From the cell containing the given text, extract its center point as (x, y) coordinate. 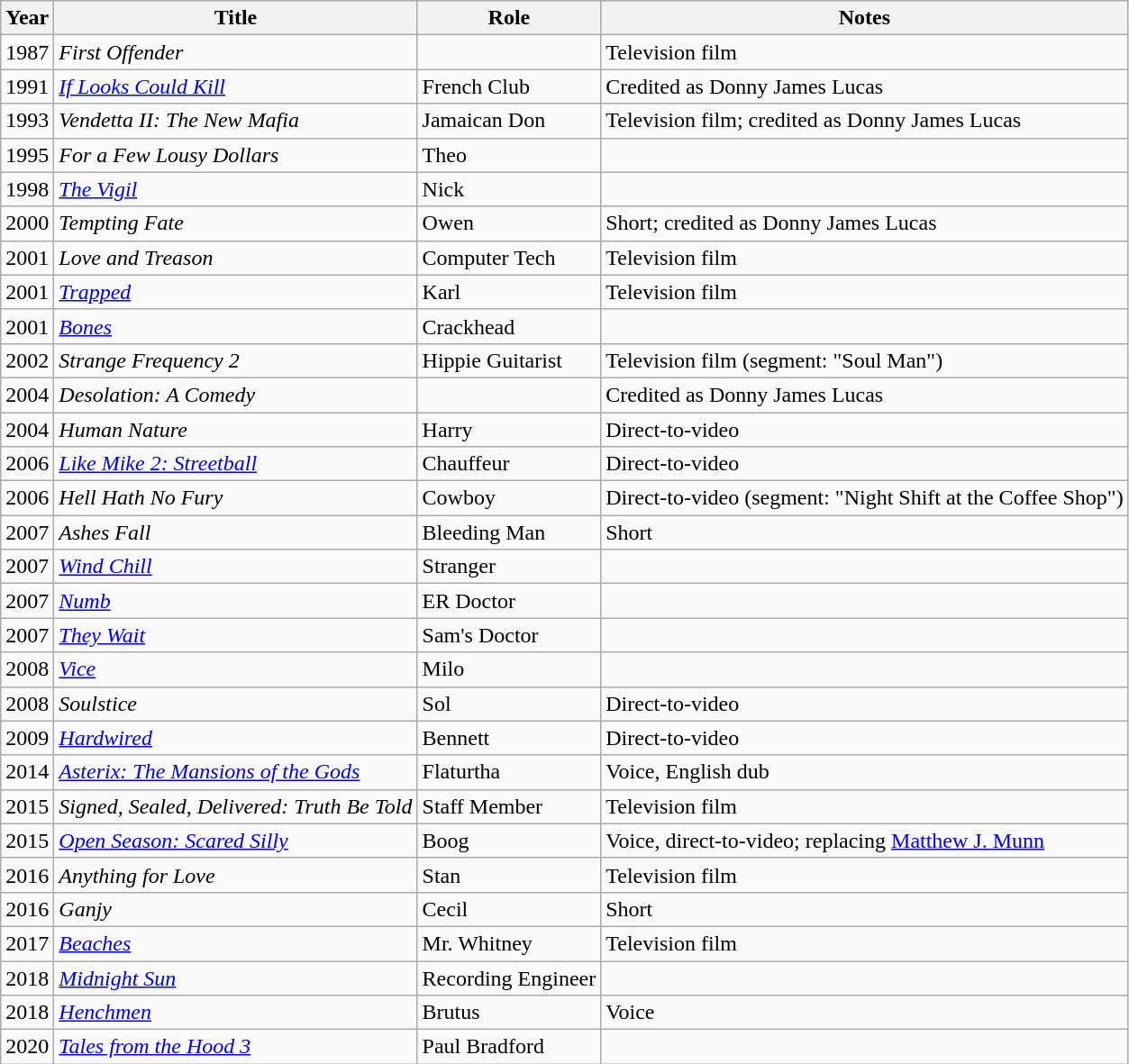
For a Few Lousy Dollars (236, 155)
If Looks Could Kill (236, 86)
Love and Treason (236, 258)
Sol (509, 704)
Chauffeur (509, 464)
Vendetta II: The New Mafia (236, 121)
Boog (509, 841)
2017 (27, 943)
Cecil (509, 909)
2020 (27, 1047)
Stranger (509, 567)
Like Mike 2: Streetball (236, 464)
Anything for Love (236, 875)
Short; credited as Donny James Lucas (865, 223)
Jamaican Don (509, 121)
Bleeding Man (509, 532)
Sam's Doctor (509, 635)
2014 (27, 772)
Stan (509, 875)
1993 (27, 121)
Strange Frequency 2 (236, 360)
Year (27, 18)
Flaturtha (509, 772)
Owen (509, 223)
Staff Member (509, 806)
Wind Chill (236, 567)
1987 (27, 52)
Computer Tech (509, 258)
Voice, English dub (865, 772)
Theo (509, 155)
2009 (27, 738)
Trapped (236, 292)
First Offender (236, 52)
Role (509, 18)
ER Doctor (509, 601)
Tales from the Hood 3 (236, 1047)
Mr. Whitney (509, 943)
Brutus (509, 1013)
1995 (27, 155)
Milo (509, 669)
Crackhead (509, 326)
2000 (27, 223)
Paul Bradford (509, 1047)
Numb (236, 601)
Bennett (509, 738)
Karl (509, 292)
Human Nature (236, 430)
Hippie Guitarist (509, 360)
Ashes Fall (236, 532)
1991 (27, 86)
Henchmen (236, 1013)
Recording Engineer (509, 978)
2002 (27, 360)
1998 (27, 189)
Title (236, 18)
Notes (865, 18)
Hardwired (236, 738)
Voice (865, 1013)
Desolation: A Comedy (236, 395)
Soulstice (236, 704)
Asterix: The Mansions of the Gods (236, 772)
Direct-to-video (segment: "Night Shift at the Coffee Shop") (865, 498)
Tempting Fate (236, 223)
Voice, direct-to-video; replacing Matthew J. Munn (865, 841)
The Vigil (236, 189)
Television film; credited as Donny James Lucas (865, 121)
Midnight Sun (236, 978)
Beaches (236, 943)
Cowboy (509, 498)
Hell Hath No Fury (236, 498)
Nick (509, 189)
Signed, Sealed, Delivered: Truth Be Told (236, 806)
They Wait (236, 635)
Bones (236, 326)
Ganjy (236, 909)
Harry (509, 430)
Vice (236, 669)
French Club (509, 86)
Open Season: Scared Silly (236, 841)
Television film (segment: "Soul Man") (865, 360)
